Provide the (X, Y) coordinate of the cell's center where the given text is located.  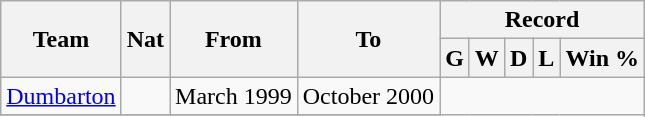
G (455, 58)
Dumbarton (61, 96)
W (486, 58)
Win % (602, 58)
October 2000 (368, 96)
March 1999 (234, 96)
Record (542, 20)
Nat (145, 39)
From (234, 39)
L (546, 58)
Team (61, 39)
D (518, 58)
To (368, 39)
